Detect which cell encompasses the target text, then output its [X, Y] center coordinate. 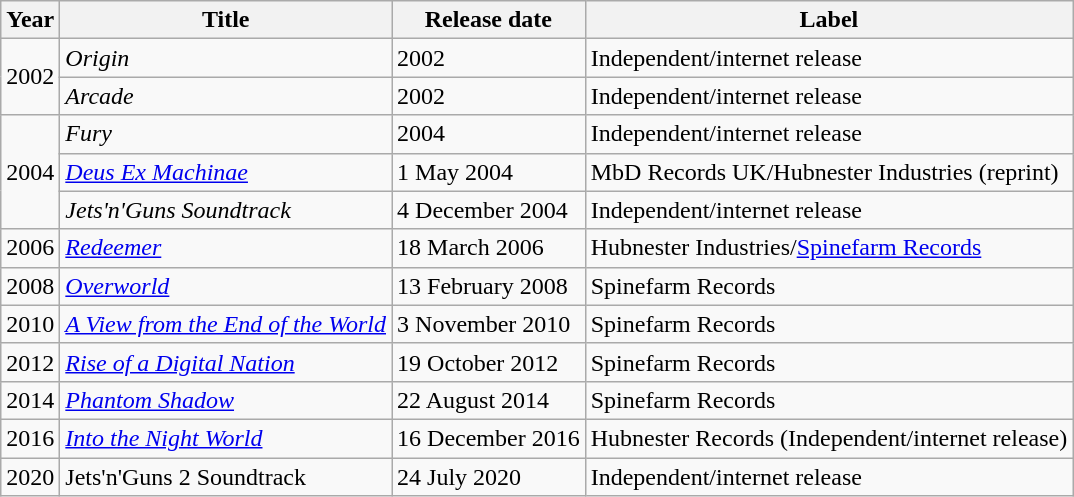
Release date [489, 20]
2020 [30, 477]
Origin [226, 58]
Fury [226, 134]
18 March 2006 [489, 248]
4 December 2004 [489, 210]
13 February 2008 [489, 286]
2010 [30, 324]
16 December 2016 [489, 438]
Into the Night World [226, 438]
Hubnester Records (Independent/internet release) [829, 438]
MbD Records UK/Hubnester Industries (reprint) [829, 172]
24 July 2020 [489, 477]
2012 [30, 362]
Label [829, 20]
Arcade [226, 96]
Rise of a Digital Nation [226, 362]
Overworld [226, 286]
2006 [30, 248]
2008 [30, 286]
Phantom Shadow [226, 400]
2016 [30, 438]
1 May 2004 [489, 172]
22 August 2014 [489, 400]
19 October 2012 [489, 362]
Jets'n'Guns Soundtrack [226, 210]
Redeemer [226, 248]
2014 [30, 400]
Hubnester Industries/Spinefarm Records [829, 248]
A View from the End of the World [226, 324]
Title [226, 20]
Year [30, 20]
Jets'n'Guns 2 Soundtrack [226, 477]
Deus Ex Machinae [226, 172]
3 November 2010 [489, 324]
